Capture the cell that displays the provided text and extract its [x, y] central coordinate. 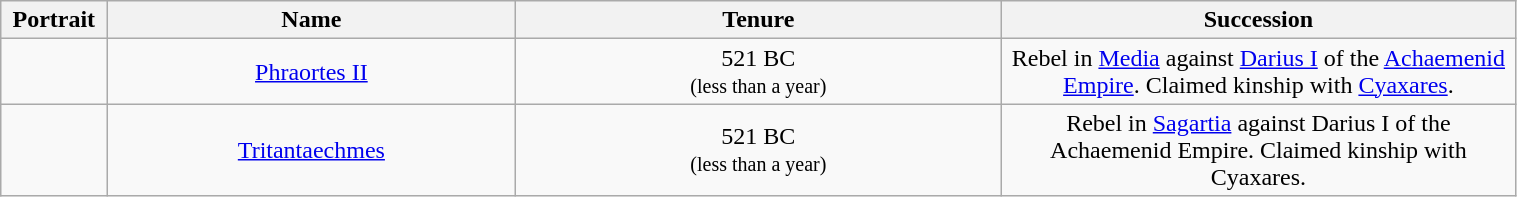
Rebel in Media against Darius I of the Achaemenid Empire. Claimed kinship with Cyaxares. [1258, 72]
Rebel in Sagartia against Darius I of the Achaemenid Empire. Claimed kinship with Cyaxares. [1258, 150]
Name [312, 20]
Portrait [54, 20]
Phraortes II [312, 72]
Succession [1258, 20]
Tenure [758, 20]
Tritantaechmes [312, 150]
